Provide the [x, y] coordinate of the cell's center where the given text is located.  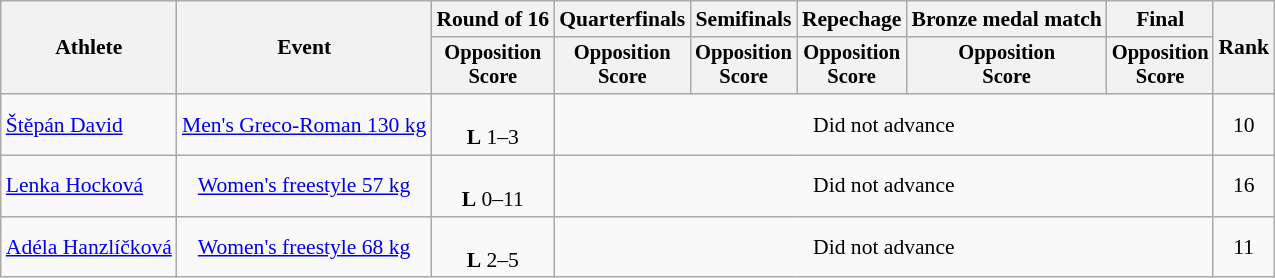
16 [1244, 186]
Lenka Hocková [89, 186]
10 [1244, 124]
Round of 16 [492, 19]
L 0–11 [492, 186]
Final [1160, 19]
L 1–3 [492, 124]
Rank [1244, 48]
11 [1244, 248]
Semifinals [744, 19]
Women's freestyle 57 kg [304, 186]
Adéla Hanzlíčková [89, 248]
Athlete [89, 48]
Men's Greco-Roman 130 kg [304, 124]
Bronze medal match [1006, 19]
Quarterfinals [622, 19]
Štěpán David [89, 124]
L 2–5 [492, 248]
Women's freestyle 68 kg [304, 248]
Event [304, 48]
Repechage [852, 19]
